For the text-containing cell, return its midpoint in (X, Y) coordinate format. 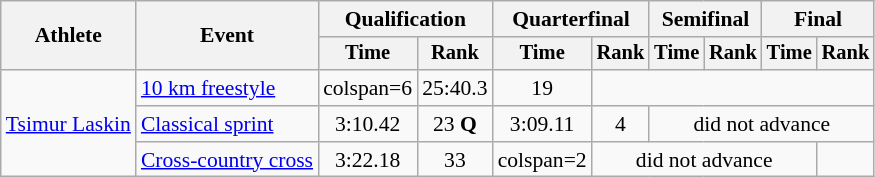
Final (818, 19)
19 (542, 88)
25:40.3 (454, 88)
Semifinal (705, 19)
23 Q (454, 124)
Athlete (68, 36)
Tsimur Laskin (68, 124)
4 (621, 124)
colspan=6 (368, 88)
10 km freestyle (227, 88)
Classical sprint (227, 124)
Quarterfinal (572, 19)
Qualification (406, 19)
3:10.42 (368, 124)
3:09.11 (542, 124)
Event (227, 36)
did not advance (762, 124)
